Return (X, Y) of the center of cell containing provided text 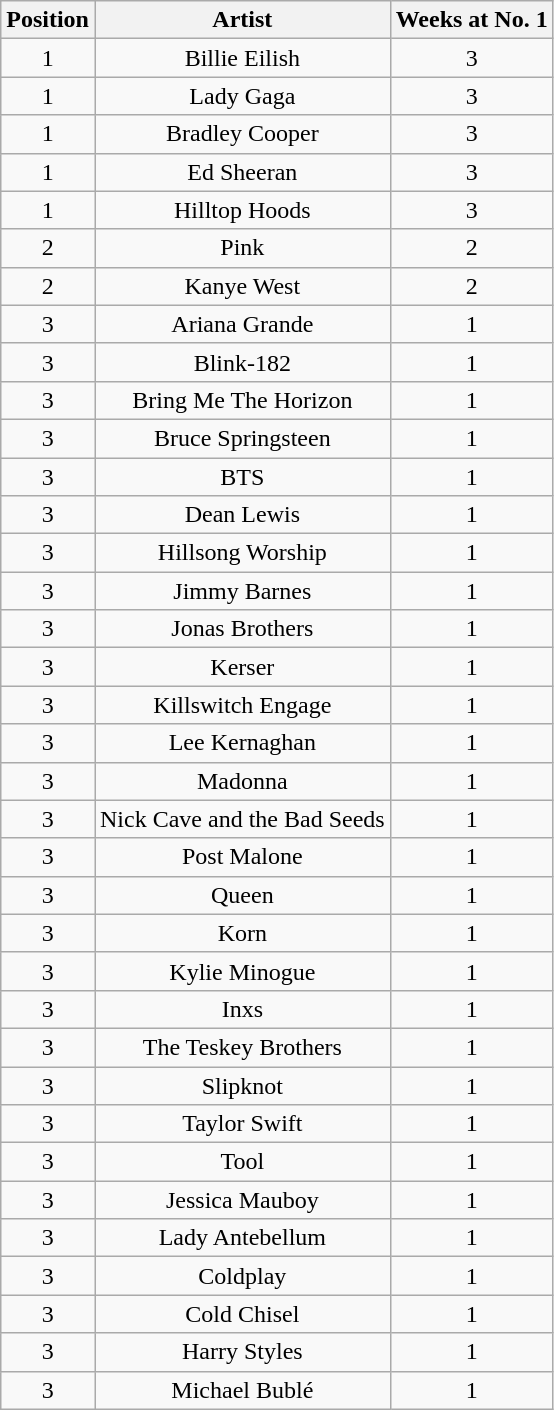
Bradley Cooper (242, 134)
Billie Eilish (242, 58)
Weeks at No. 1 (472, 20)
Jonas Brothers (242, 629)
Madonna (242, 781)
Blink-182 (242, 362)
The Teskey Brothers (242, 1047)
Kylie Minogue (242, 971)
Korn (242, 933)
Ariana Grande (242, 324)
Pink (242, 248)
Hilltop Hoods (242, 210)
Kerser (242, 667)
Michael Bublé (242, 1390)
Lady Antebellum (242, 1238)
Slipknot (242, 1085)
Harry Styles (242, 1352)
Ed Sheeran (242, 172)
Artist (242, 20)
Jessica Mauboy (242, 1200)
Taylor Swift (242, 1124)
Position (48, 20)
Bruce Springsteen (242, 438)
Dean Lewis (242, 515)
Lee Kernaghan (242, 743)
Lady Gaga (242, 96)
Kanye West (242, 286)
Bring Me The Horizon (242, 400)
Hillsong Worship (242, 553)
Inxs (242, 1009)
Jimmy Barnes (242, 591)
Coldplay (242, 1276)
Killswitch Engage (242, 705)
BTS (242, 477)
Queen (242, 895)
Cold Chisel (242, 1314)
Post Malone (242, 857)
Nick Cave and the Bad Seeds (242, 819)
Tool (242, 1162)
